Locate the cell with the specified text and output its [X, Y] center coordinate. 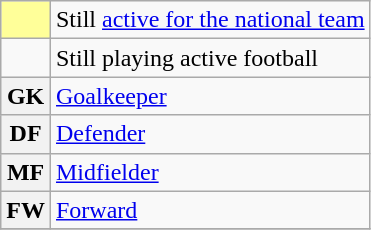
DF [26, 134]
Still active for the national team [210, 20]
Goalkeeper [210, 96]
Defender [210, 134]
Midfielder [210, 172]
GK [26, 96]
Still playing active football [210, 58]
MF [26, 172]
Forward [210, 210]
FW [26, 210]
